Determine the (x, y) coordinate at the center of the cell enclosing the given text.  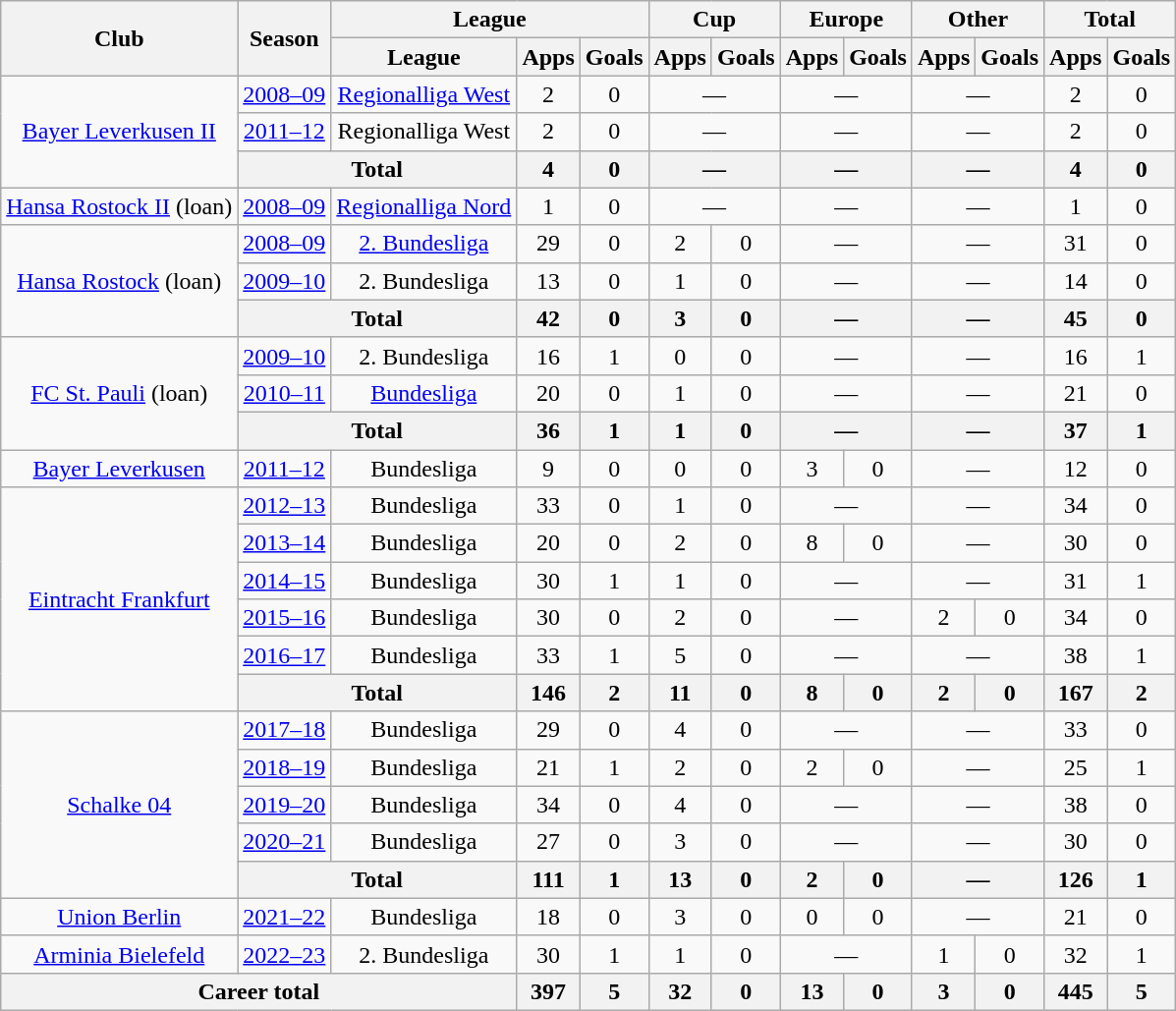
2010–11 (285, 393)
2017–18 (285, 730)
Bayer Leverkusen II (120, 132)
11 (680, 693)
FC St. Pauli (loan) (120, 393)
12 (1076, 469)
2012–13 (285, 506)
25 (1076, 767)
Career total (259, 991)
Regionalliga Nord (424, 206)
Hansa Rostock (loan) (120, 281)
37 (1076, 430)
2021–22 (285, 917)
167 (1076, 693)
Club (120, 38)
Hansa Rostock II (loan) (120, 206)
Eintracht Frankfurt (120, 599)
445 (1076, 991)
Other (978, 20)
Schalke 04 (120, 805)
2018–19 (285, 767)
Arminia Bielefeld (120, 954)
Union Berlin (120, 917)
2015–16 (285, 618)
18 (548, 917)
42 (548, 318)
2014–15 (285, 581)
Cup (714, 20)
Bayer Leverkusen (120, 469)
2013–14 (285, 543)
Europe (846, 20)
36 (548, 430)
14 (1076, 281)
146 (548, 693)
111 (548, 879)
2019–20 (285, 805)
2022–23 (285, 954)
2020–21 (285, 842)
397 (548, 991)
27 (548, 842)
45 (1076, 318)
Season (285, 38)
9 (548, 469)
2016–17 (285, 655)
126 (1076, 879)
